Scan for the cell matching the given text and deliver its (x, y) coordinate at center. 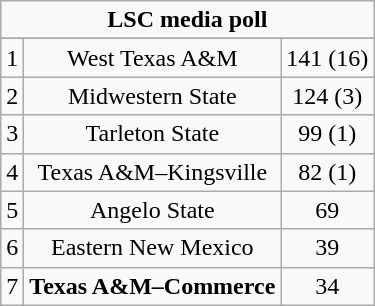
124 (3) (328, 96)
Eastern New Mexico (152, 248)
39 (328, 248)
Texas A&M–Kingsville (152, 172)
5 (12, 210)
Angelo State (152, 210)
Midwestern State (152, 96)
3 (12, 134)
6 (12, 248)
West Texas A&M (152, 58)
34 (328, 286)
7 (12, 286)
4 (12, 172)
Tarleton State (152, 134)
141 (16) (328, 58)
1 (12, 58)
2 (12, 96)
99 (1) (328, 134)
Texas A&M–Commerce (152, 286)
69 (328, 210)
82 (1) (328, 172)
LSC media poll (188, 20)
